From the cell containing the given text, extract its center point as (X, Y) coordinate. 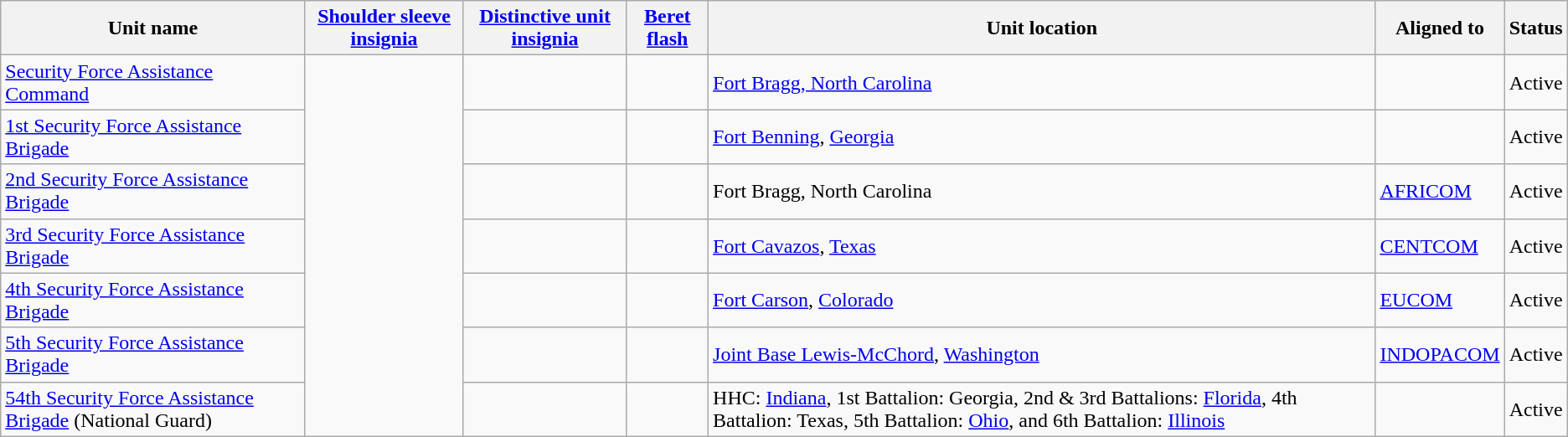
Beret flash (668, 28)
Aligned to (1440, 28)
Joint Base Lewis-McChord, Washington (1042, 355)
EUCOM (1440, 300)
AFRICOM (1440, 191)
54th Security Force Assistance Brigade (National Guard) (152, 409)
Fort Benning, Georgia (1042, 137)
4th Security Force Assistance Brigade (152, 300)
3rd Security Force Assistance Brigade (152, 246)
HHC: Indiana, 1st Battalion: Georgia, 2nd & 3rd Battalions: Florida, 4th Battalion: Texas, 5th Battalion: Ohio, and 6th Battalion: Illinois (1042, 409)
Status (1536, 28)
Fort Cavazos, Texas (1042, 246)
Unit name (152, 28)
5th Security Force Assistance Brigade (152, 355)
Unit location (1042, 28)
Fort Carson, Colorado (1042, 300)
INDOPACOM (1440, 355)
CENTCOM (1440, 246)
2nd Security Force Assistance Brigade (152, 191)
Distinctive unit insignia (544, 28)
1st Security Force Assistance Brigade (152, 137)
Shoulder sleeve insignia (384, 28)
Security Force Assistance Command (152, 82)
